From the cell containing the given text, extract its center point as (X, Y) coordinate. 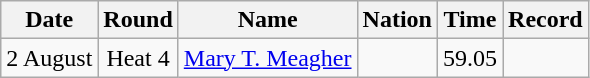
Record (546, 20)
Name (268, 20)
Mary T. Meagher (268, 58)
Time (470, 20)
Heat 4 (138, 58)
Date (50, 20)
Nation (397, 20)
59.05 (470, 58)
Round (138, 20)
2 August (50, 58)
